Scan for the cell matching the given text and deliver its (x, y) coordinate at center. 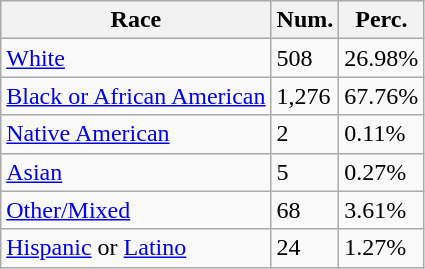
Perc. (382, 20)
Black or African American (136, 96)
Hispanic or Latino (136, 248)
5 (305, 172)
Asian (136, 172)
1.27% (382, 248)
3.61% (382, 210)
0.11% (382, 134)
26.98% (382, 58)
2 (305, 134)
Other/Mixed (136, 210)
Race (136, 20)
1,276 (305, 96)
White (136, 58)
67.76% (382, 96)
508 (305, 58)
Native American (136, 134)
0.27% (382, 172)
68 (305, 210)
Num. (305, 20)
24 (305, 248)
